Return [X, Y] of the center of cell containing provided text 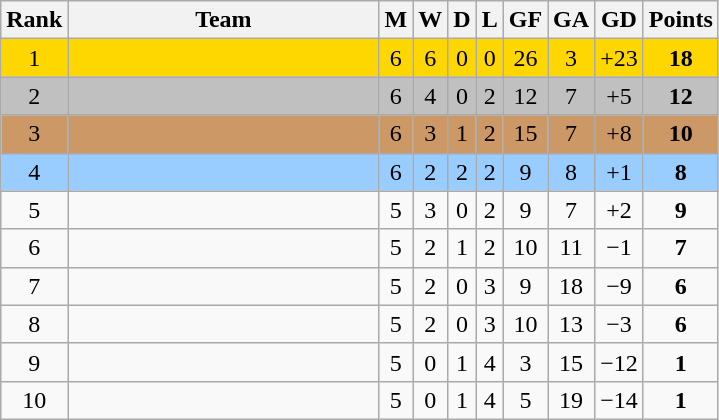
GF [525, 20]
−14 [620, 400]
13 [572, 324]
−12 [620, 362]
−9 [620, 286]
19 [572, 400]
GA [572, 20]
M [396, 20]
Team [224, 20]
11 [572, 248]
+2 [620, 210]
D [462, 20]
W [430, 20]
GD [620, 20]
Points [680, 20]
+8 [620, 134]
−3 [620, 324]
Rank [34, 20]
26 [525, 58]
+5 [620, 96]
+1 [620, 172]
L [490, 20]
−1 [620, 248]
+23 [620, 58]
